Detect which cell encompasses the target text, then output its [x, y] center coordinate. 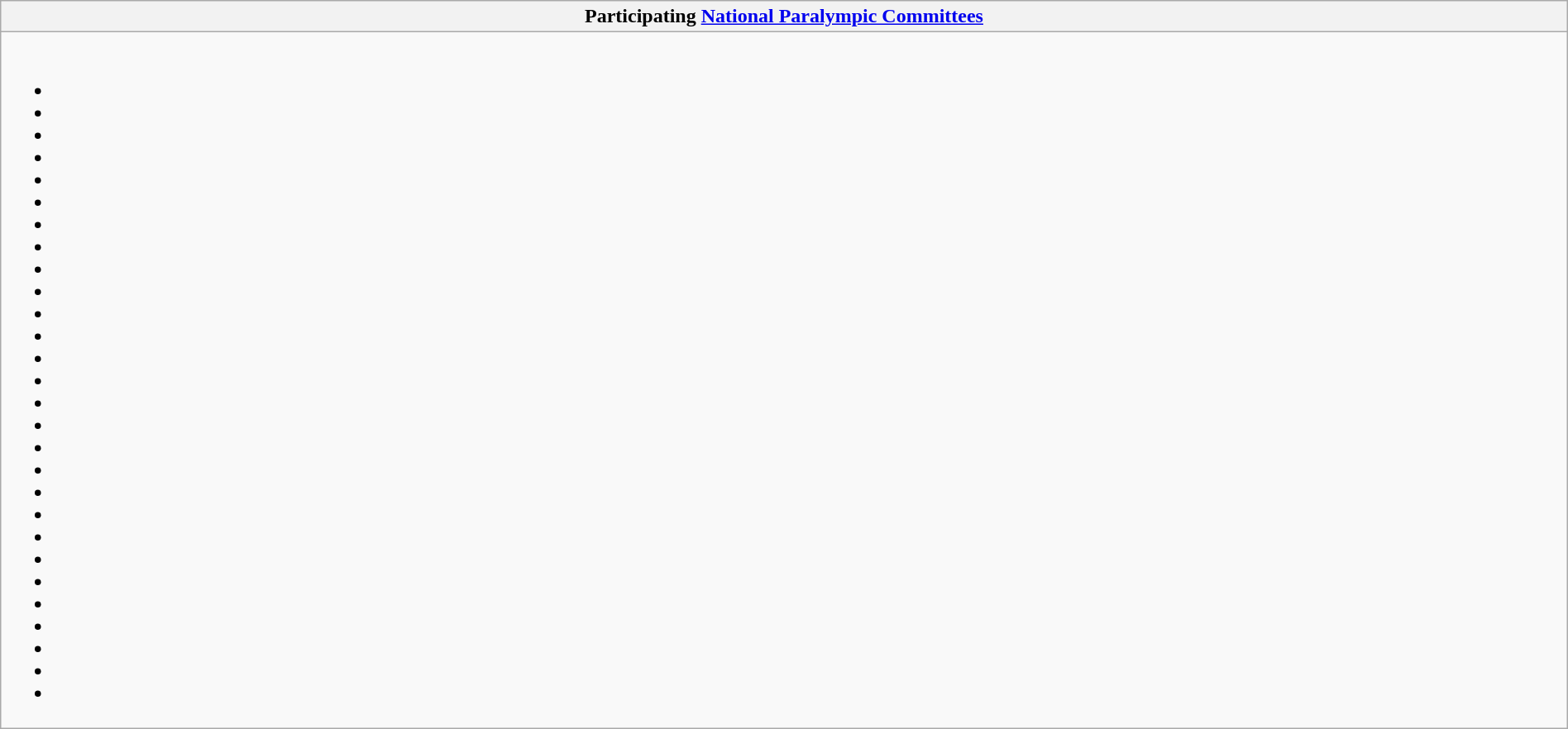
Participating National Paralympic Committees [784, 17]
